Return [X, Y] of the center of cell containing provided text 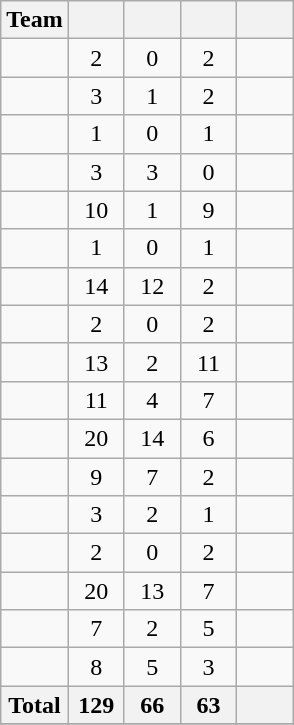
10 [96, 210]
63 [208, 705]
4 [152, 400]
6 [208, 438]
66 [152, 705]
12 [152, 286]
129 [96, 705]
Total [35, 705]
Team [35, 20]
8 [96, 667]
